Return the [x, y] coordinate for the center point of the cell that contains the specified text.  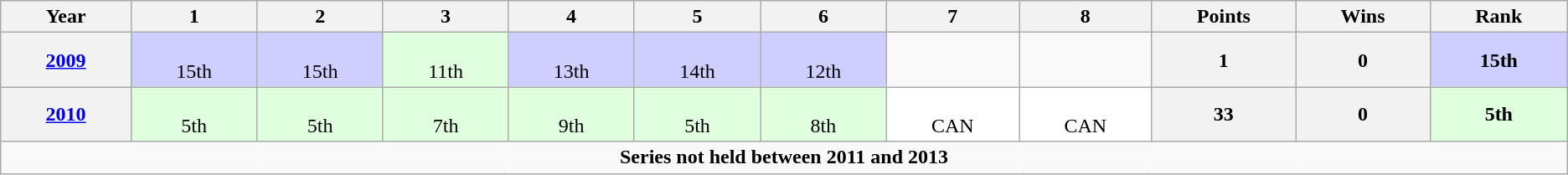
8 [1086, 17]
14th [697, 60]
7 [952, 17]
6 [823, 17]
2 [320, 17]
8th [823, 114]
5 [697, 17]
11th [446, 60]
7th [446, 114]
2009 [66, 60]
Year [66, 17]
Rank [1498, 17]
3 [446, 17]
Series not held between 2011 and 2013 [784, 157]
2010 [66, 114]
4 [571, 17]
12th [823, 60]
33 [1224, 114]
9th [571, 114]
Wins [1364, 17]
13th [571, 60]
Points [1224, 17]
